Extract the [X, Y] coordinate from the center of the cell holding the provided text.  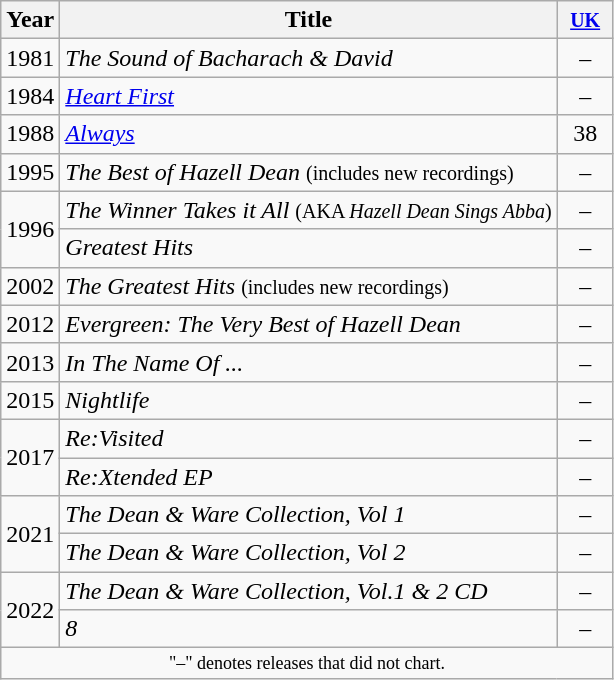
1981 [30, 58]
Re:Xtended EP [308, 477]
Nightlife [308, 400]
2015 [30, 400]
The Best of Hazell Dean (includes new recordings) [308, 172]
Re:Visited [308, 438]
1988 [30, 134]
8 [308, 629]
Heart First [308, 96]
The Greatest Hits (includes new recordings) [308, 286]
1996 [30, 229]
1984 [30, 96]
2002 [30, 286]
Evergreen: The Very Best of Hazell Dean [308, 324]
UK [585, 20]
2021 [30, 534]
Year [30, 20]
2022 [30, 610]
1995 [30, 172]
In The Name Of ... [308, 362]
2012 [30, 324]
The Winner Takes it All (AKA Hazell Dean Sings Abba) [308, 210]
The Dean & Ware Collection, Vol.1 & 2 CD [308, 591]
The Dean & Ware Collection, Vol 1 [308, 515]
Always [308, 134]
"–" denotes releases that did not chart. [307, 664]
2013 [30, 362]
38 [585, 134]
The Sound of Bacharach & David [308, 58]
2017 [30, 457]
Greatest Hits [308, 248]
Title [308, 20]
The Dean & Ware Collection, Vol 2 [308, 553]
